For the text-containing cell, return its midpoint in (X, Y) coordinate format. 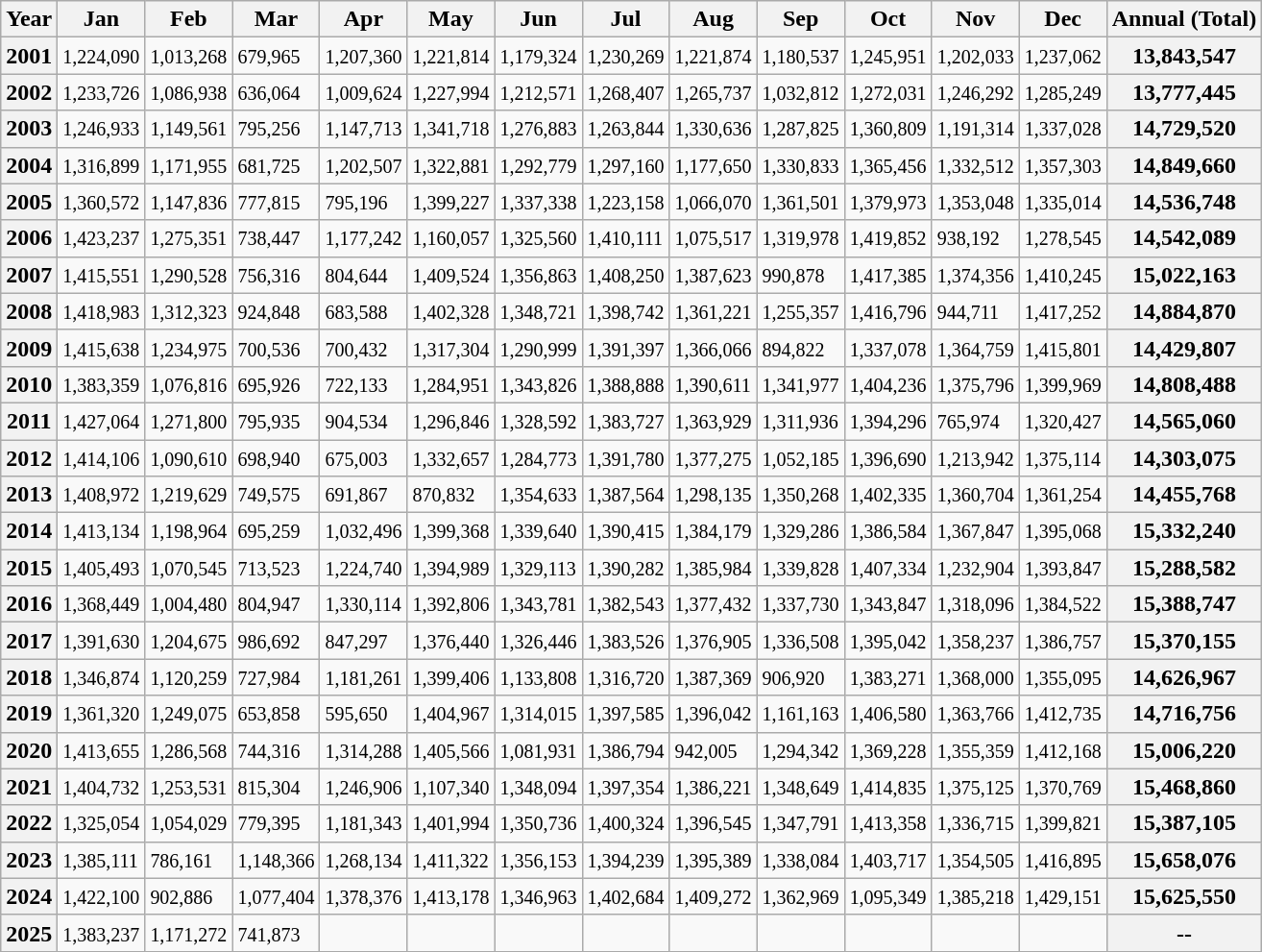
1,392,806 (451, 604)
1,399,821 (1062, 823)
1,160,057 (451, 238)
Jul (626, 19)
1,325,054 (102, 823)
1,212,571 (538, 92)
1,353,048 (976, 202)
Aug (713, 19)
1,246,906 (363, 787)
14,884,870 (1184, 311)
636,064 (277, 92)
1,383,271 (887, 677)
1,367,847 (976, 531)
1,412,168 (1062, 750)
1,395,068 (1062, 531)
1,414,835 (887, 787)
2019 (29, 714)
1,399,227 (451, 202)
1,221,874 (713, 56)
15,288,582 (1184, 568)
1,275,351 (188, 238)
2006 (29, 238)
2024 (29, 896)
1,397,585 (626, 714)
1,374,356 (976, 275)
14,849,660 (1184, 165)
1,107,340 (451, 787)
Feb (188, 19)
2018 (29, 677)
15,387,105 (1184, 823)
1,090,610 (188, 458)
1,399,368 (451, 531)
15,332,240 (1184, 531)
Sep (801, 19)
1,013,268 (188, 56)
1,395,042 (887, 641)
1,348,721 (538, 311)
1,397,354 (626, 787)
1,357,303 (1062, 165)
1,337,338 (538, 202)
1,386,757 (1062, 641)
1,413,655 (102, 750)
749,575 (277, 495)
1,325,560 (538, 238)
1,366,066 (713, 348)
1,383,526 (626, 641)
1,387,564 (626, 495)
1,390,611 (713, 384)
2020 (29, 750)
Mar (277, 19)
1,390,415 (626, 531)
713,523 (277, 568)
14,729,520 (1184, 129)
1,354,633 (538, 495)
1,179,324 (538, 56)
1,354,505 (976, 860)
1,375,114 (1062, 458)
1,368,000 (976, 677)
1,375,125 (976, 787)
1,337,078 (887, 348)
1,032,496 (363, 531)
1,387,369 (713, 677)
804,644 (363, 275)
1,133,808 (538, 677)
2014 (29, 531)
14,455,768 (1184, 495)
1,355,095 (1062, 677)
815,304 (277, 787)
1,396,690 (887, 458)
1,249,075 (188, 714)
904,534 (363, 421)
906,920 (801, 677)
15,022,163 (1184, 275)
1,219,629 (188, 495)
15,006,220 (1184, 750)
986,692 (277, 641)
1,070,545 (188, 568)
1,224,740 (363, 568)
1,177,650 (713, 165)
1,076,816 (188, 384)
1,330,833 (801, 165)
1,343,781 (538, 604)
1,376,440 (451, 641)
1,202,033 (976, 56)
700,432 (363, 348)
1,181,261 (363, 677)
1,410,245 (1062, 275)
1,268,134 (363, 860)
1,404,732 (102, 787)
1,395,389 (713, 860)
653,858 (277, 714)
1,383,727 (626, 421)
1,391,630 (102, 641)
1,361,320 (102, 714)
1,416,796 (887, 311)
14,626,967 (1184, 677)
1,237,062 (1062, 56)
1,346,874 (102, 677)
1,181,343 (363, 823)
1,401,994 (451, 823)
1,207,360 (363, 56)
1,370,769 (1062, 787)
1,361,501 (801, 202)
1,405,493 (102, 568)
1,369,228 (887, 750)
1,086,938 (188, 92)
1,265,737 (713, 92)
1,378,376 (363, 896)
1,385,984 (713, 568)
1,278,545 (1062, 238)
870,832 (451, 495)
1,341,977 (801, 384)
1,358,237 (976, 641)
744,316 (277, 750)
1,386,584 (887, 531)
1,312,323 (188, 311)
1,319,978 (801, 238)
1,230,269 (626, 56)
795,256 (277, 129)
1,332,512 (976, 165)
1,191,314 (976, 129)
1,396,545 (713, 823)
1,234,975 (188, 348)
2015 (29, 568)
1,419,852 (887, 238)
1,316,720 (626, 677)
1,363,766 (976, 714)
1,391,397 (626, 348)
847,297 (363, 641)
1,394,989 (451, 568)
1,406,580 (887, 714)
1,404,967 (451, 714)
2021 (29, 787)
2009 (29, 348)
1,400,324 (626, 823)
1,402,328 (451, 311)
2010 (29, 384)
2007 (29, 275)
1,147,836 (188, 202)
2016 (29, 604)
1,276,883 (538, 129)
1,396,042 (713, 714)
1,429,151 (1062, 896)
1,379,973 (887, 202)
1,410,111 (626, 238)
1,272,031 (887, 92)
1,320,427 (1062, 421)
1,408,250 (626, 275)
1,423,237 (102, 238)
1,394,239 (626, 860)
1,268,407 (626, 92)
1,224,090 (102, 56)
1,329,286 (801, 531)
1,360,809 (887, 129)
679,965 (277, 56)
1,285,249 (1062, 92)
1,339,828 (801, 568)
1,350,268 (801, 495)
2012 (29, 458)
1,336,508 (801, 641)
Jun (538, 19)
1,412,735 (1062, 714)
1,415,801 (1062, 348)
1,427,064 (102, 421)
779,395 (277, 823)
695,926 (277, 384)
1,223,158 (626, 202)
1,386,221 (713, 787)
Dec (1062, 19)
1,361,254 (1062, 495)
1,376,905 (713, 641)
1,365,456 (887, 165)
1,338,084 (801, 860)
1,246,933 (102, 129)
1,341,718 (451, 129)
1,077,404 (277, 896)
Apr (363, 19)
1,343,847 (887, 604)
1,368,449 (102, 604)
1,402,335 (887, 495)
1,286,568 (188, 750)
1,296,846 (451, 421)
1,330,636 (713, 129)
1,409,524 (451, 275)
1,385,111 (102, 860)
1,177,242 (363, 238)
1,399,969 (1062, 384)
Year (29, 19)
1,348,094 (538, 787)
1,407,334 (887, 568)
1,394,296 (887, 421)
1,284,951 (451, 384)
1,398,742 (626, 311)
1,388,888 (626, 384)
1,009,624 (363, 92)
1,408,972 (102, 495)
1,180,537 (801, 56)
722,133 (363, 384)
1,311,936 (801, 421)
13,843,547 (1184, 56)
595,650 (363, 714)
1,148,366 (277, 860)
1,263,844 (626, 129)
1,356,153 (538, 860)
1,332,657 (451, 458)
1,383,359 (102, 384)
738,447 (277, 238)
1,328,592 (538, 421)
1,411,322 (451, 860)
1,292,779 (538, 165)
990,878 (801, 275)
1,204,675 (188, 641)
1,382,543 (626, 604)
2022 (29, 823)
942,005 (713, 750)
691,867 (363, 495)
1,404,236 (887, 384)
786,161 (188, 860)
1,405,566 (451, 750)
1,343,826 (538, 384)
14,536,748 (1184, 202)
May (451, 19)
1,383,237 (102, 933)
1,360,704 (976, 495)
1,391,780 (626, 458)
1,198,964 (188, 531)
14,429,807 (1184, 348)
Nov (976, 19)
15,388,747 (1184, 604)
1,348,649 (801, 787)
681,725 (277, 165)
700,536 (277, 348)
1,171,955 (188, 165)
1,232,904 (976, 568)
15,658,076 (1184, 860)
1,297,160 (626, 165)
1,326,446 (538, 641)
15,625,550 (1184, 896)
1,335,014 (1062, 202)
1,317,304 (451, 348)
14,565,060 (1184, 421)
-- (1184, 933)
2023 (29, 860)
1,075,517 (713, 238)
741,873 (277, 933)
1,054,029 (188, 823)
1,202,507 (363, 165)
1,414,106 (102, 458)
1,385,218 (976, 896)
2011 (29, 421)
1,356,863 (538, 275)
1,413,134 (102, 531)
14,303,075 (1184, 458)
1,314,288 (363, 750)
1,066,070 (713, 202)
1,294,342 (801, 750)
1,413,358 (887, 823)
683,588 (363, 311)
1,417,385 (887, 275)
1,387,623 (713, 275)
1,322,881 (451, 165)
938,192 (976, 238)
Oct (887, 19)
1,227,994 (451, 92)
2002 (29, 92)
1,364,759 (976, 348)
1,316,899 (102, 165)
2008 (29, 311)
1,081,931 (538, 750)
1,415,638 (102, 348)
1,271,800 (188, 421)
1,290,528 (188, 275)
1,409,272 (713, 896)
1,402,684 (626, 896)
1,284,773 (538, 458)
1,147,713 (363, 129)
804,947 (277, 604)
1,330,114 (363, 604)
1,355,359 (976, 750)
1,350,736 (538, 823)
1,314,015 (538, 714)
1,384,522 (1062, 604)
727,984 (277, 677)
1,363,929 (713, 421)
1,403,717 (887, 860)
1,120,259 (188, 677)
1,052,185 (801, 458)
1,336,715 (976, 823)
1,318,096 (976, 604)
924,848 (277, 311)
1,095,349 (887, 896)
13,777,445 (1184, 92)
1,375,796 (976, 384)
777,815 (277, 202)
1,386,794 (626, 750)
902,886 (188, 896)
756,316 (277, 275)
1,329,113 (538, 568)
2001 (29, 56)
15,370,155 (1184, 641)
1,384,179 (713, 531)
15,468,860 (1184, 787)
1,390,282 (626, 568)
695,259 (277, 531)
2003 (29, 129)
1,417,252 (1062, 311)
1,287,825 (801, 129)
765,974 (976, 421)
944,711 (976, 311)
1,149,561 (188, 129)
1,032,812 (801, 92)
1,337,028 (1062, 129)
14,542,089 (1184, 238)
1,161,163 (801, 714)
1,399,406 (451, 677)
1,347,791 (801, 823)
1,361,221 (713, 311)
1,171,272 (188, 933)
675,003 (363, 458)
1,346,963 (538, 896)
14,716,756 (1184, 714)
1,377,432 (713, 604)
1,393,847 (1062, 568)
1,253,531 (188, 787)
1,416,895 (1062, 860)
2025 (29, 933)
1,246,292 (976, 92)
1,339,640 (538, 531)
1,362,969 (801, 896)
1,245,951 (887, 56)
2005 (29, 202)
1,004,480 (188, 604)
1,233,726 (102, 92)
698,940 (277, 458)
1,298,135 (713, 495)
1,213,942 (976, 458)
2017 (29, 641)
1,337,730 (801, 604)
14,808,488 (1184, 384)
894,822 (801, 348)
2004 (29, 165)
1,360,572 (102, 202)
1,422,100 (102, 896)
1,415,551 (102, 275)
795,196 (363, 202)
1,413,178 (451, 896)
1,221,814 (451, 56)
1,377,275 (713, 458)
Jan (102, 19)
1,418,983 (102, 311)
795,935 (277, 421)
1,255,357 (801, 311)
1,290,999 (538, 348)
Annual (Total) (1184, 19)
2013 (29, 495)
